From the cell containing the given text, extract its center point as (X, Y) coordinate. 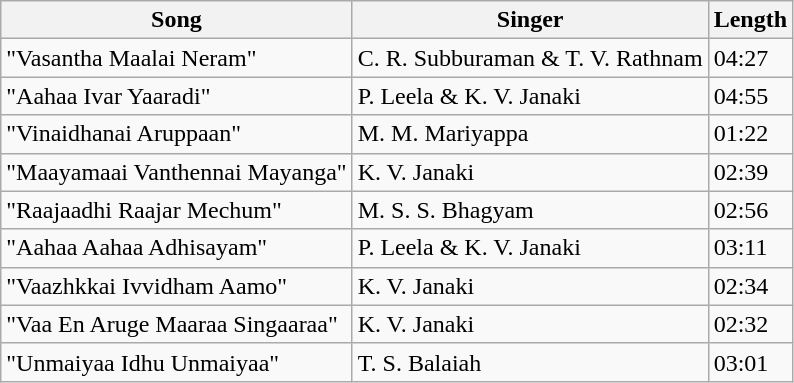
T. S. Balaiah (530, 362)
02:32 (750, 324)
04:27 (750, 58)
Song (176, 20)
Singer (530, 20)
02:56 (750, 210)
C. R. Subburaman & T. V. Rathnam (530, 58)
"Raajaadhi Raajar Mechum" (176, 210)
03:11 (750, 248)
"Maayamaai Vanthennai Mayanga" (176, 172)
"Vinaidhanai Aruppaan" (176, 134)
03:01 (750, 362)
"Vaazhkkai Ivvidham Aamo" (176, 286)
"Vasantha Maalai Neram" (176, 58)
"Unmaiyaa Idhu Unmaiyaa" (176, 362)
"Vaa En Aruge Maaraa Singaaraa" (176, 324)
"Aahaa Aahaa Adhisayam" (176, 248)
M. S. S. Bhagyam (530, 210)
02:39 (750, 172)
01:22 (750, 134)
Length (750, 20)
04:55 (750, 96)
"Aahaa Ivar Yaaradi" (176, 96)
M. M. Mariyappa (530, 134)
02:34 (750, 286)
